Capture the cell that displays the provided text and extract its [x, y] central coordinate. 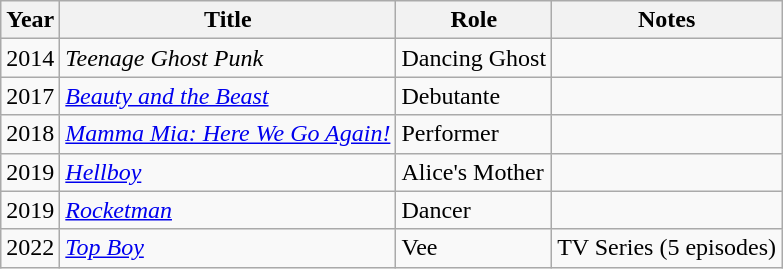
Beauty and the Beast [228, 96]
Title [228, 20]
Vee [474, 248]
Debutante [474, 96]
Alice's Mother [474, 172]
Dancer [474, 210]
Mamma Mia: Here We Go Again! [228, 134]
Role [474, 20]
Performer [474, 134]
Dancing Ghost [474, 58]
Rocketman [228, 210]
Hellboy [228, 172]
Year [30, 20]
Top Boy [228, 248]
TV Series (5 episodes) [667, 248]
2017 [30, 96]
Teenage Ghost Punk [228, 58]
2018 [30, 134]
2022 [30, 248]
2014 [30, 58]
Notes [667, 20]
